Provide the [X, Y] coordinate of the cell's center where the given text is located.  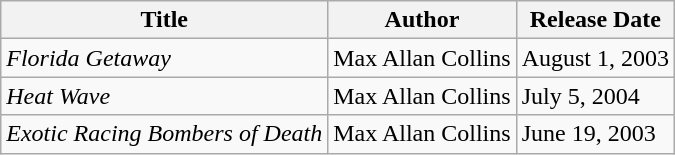
July 5, 2004 [595, 96]
Exotic Racing Bombers of Death [164, 134]
June 19, 2003 [595, 134]
Title [164, 20]
Release Date [595, 20]
Florida Getaway [164, 58]
Heat Wave [164, 96]
Author [422, 20]
August 1, 2003 [595, 58]
